Locate the cell with the specified text and output its (X, Y) center coordinate. 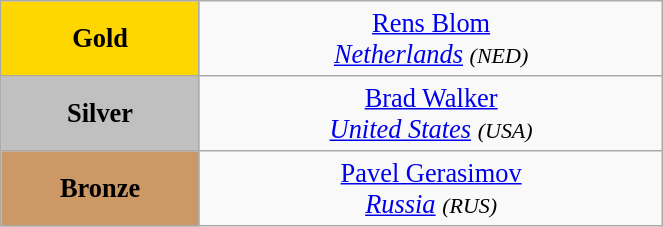
Gold (100, 38)
Pavel GerasimovRussia (RUS) (430, 188)
Silver (100, 112)
Bronze (100, 188)
Brad WalkerUnited States (USA) (430, 112)
Rens BlomNetherlands (NED) (430, 38)
